Scan for the cell matching the given text and deliver its (x, y) coordinate at center. 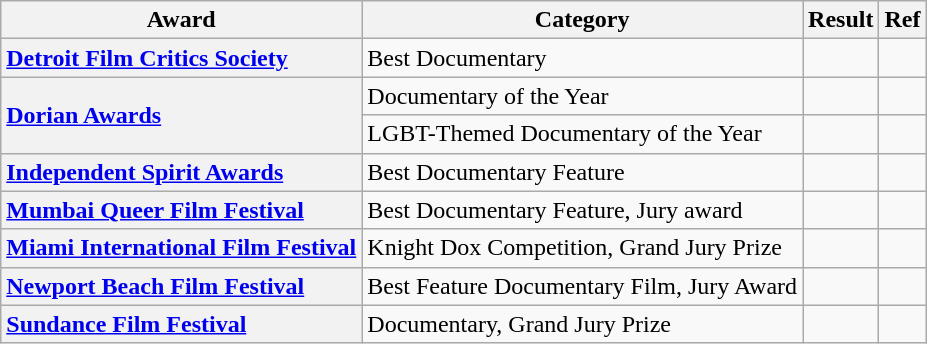
Documentary, Grand Jury Prize (582, 324)
Newport Beach Film Festival (182, 286)
Best Documentary (582, 58)
Miami International Film Festival (182, 248)
Knight Dox Competition, Grand Jury Prize (582, 248)
Detroit Film Critics Society (182, 58)
Best Documentary Feature, Jury award (582, 210)
Category (582, 20)
Documentary of the Year (582, 96)
Mumbai Queer Film Festival (182, 210)
Best Feature Documentary Film, Jury Award (582, 286)
Sundance Film Festival (182, 324)
LGBT-Themed Documentary of the Year (582, 134)
Independent Spirit Awards (182, 172)
Dorian Awards (182, 115)
Result (841, 20)
Award (182, 20)
Best Documentary Feature (582, 172)
Ref (902, 20)
